Pinpoint the cell where the given text exists, returning its [X, Y] midpoint coordinate. 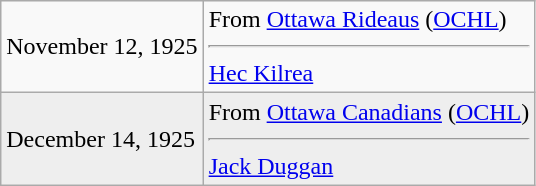
December 14, 1925 [102, 139]
November 12, 1925 [102, 47]
From Ottawa Canadians (OCHL)Jack Duggan [369, 139]
From Ottawa Rideaus (OCHL)Hec Kilrea [369, 47]
